Output the [X, Y] coordinate of the center of the cell containing the given text.  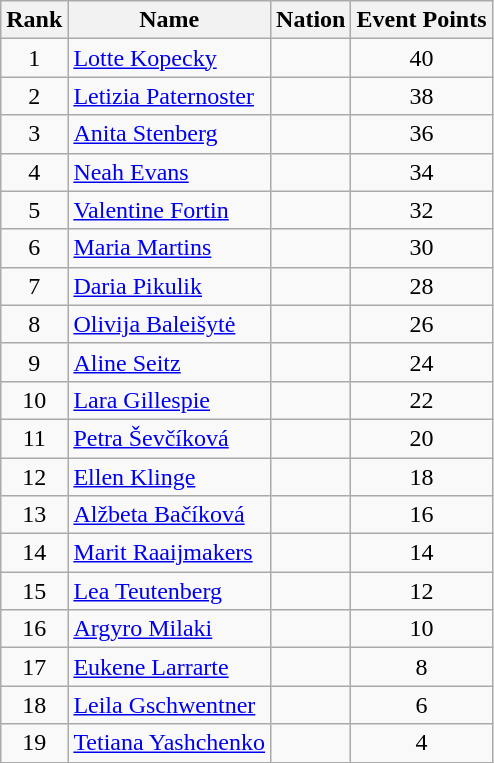
Olivija Baleišytė [170, 324]
Nation [311, 20]
32 [422, 210]
Anita Stenberg [170, 134]
Aline Seitz [170, 362]
Lara Gillespie [170, 400]
28 [422, 286]
30 [422, 248]
24 [422, 362]
Daria Pikulik [170, 286]
Event Points [422, 20]
5 [34, 210]
Eukene Larrarte [170, 667]
11 [34, 438]
22 [422, 400]
17 [34, 667]
Neah Evans [170, 172]
3 [34, 134]
Valentine Fortin [170, 210]
Rank [34, 20]
Letizia Paternoster [170, 96]
Leila Gschwentner [170, 705]
15 [34, 591]
Maria Martins [170, 248]
Alžbeta Bačíková [170, 515]
20 [422, 438]
9 [34, 362]
19 [34, 743]
38 [422, 96]
34 [422, 172]
Lotte Kopecky [170, 58]
Ellen Klinge [170, 477]
36 [422, 134]
40 [422, 58]
7 [34, 286]
Tetiana Yashchenko [170, 743]
26 [422, 324]
Petra Ševčíková [170, 438]
Marit Raaijmakers [170, 553]
2 [34, 96]
1 [34, 58]
Name [170, 20]
Argyro Milaki [170, 629]
Lea Teutenberg [170, 591]
13 [34, 515]
